From the cell containing the given text, extract its center point as [X, Y] coordinate. 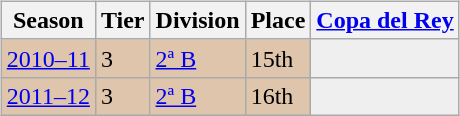
15th [278, 58]
Tier [122, 20]
Season [48, 20]
Place [278, 20]
2010–11 [48, 58]
Division [198, 20]
16th [278, 96]
Copa del Rey [385, 20]
2011–12 [48, 96]
